Return [x, y] of the center of cell containing provided text 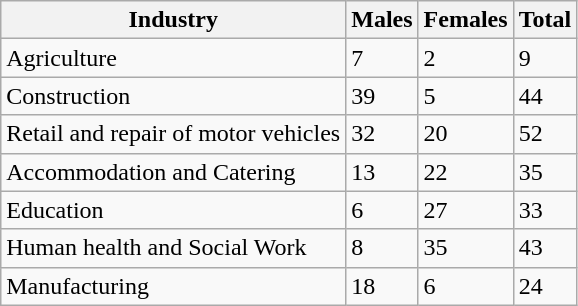
43 [545, 248]
Construction [174, 96]
27 [466, 210]
Manufacturing [174, 286]
18 [382, 286]
5 [466, 96]
13 [382, 172]
Females [466, 20]
20 [466, 134]
33 [545, 210]
Retail and repair of motor vehicles [174, 134]
52 [545, 134]
8 [382, 248]
32 [382, 134]
9 [545, 58]
44 [545, 96]
7 [382, 58]
Accommodation and Catering [174, 172]
24 [545, 286]
Agriculture [174, 58]
2 [466, 58]
22 [466, 172]
Total [545, 20]
Human health and Social Work [174, 248]
Industry [174, 20]
39 [382, 96]
Males [382, 20]
Education [174, 210]
